For the text-containing cell, return its midpoint in (X, Y) coordinate format. 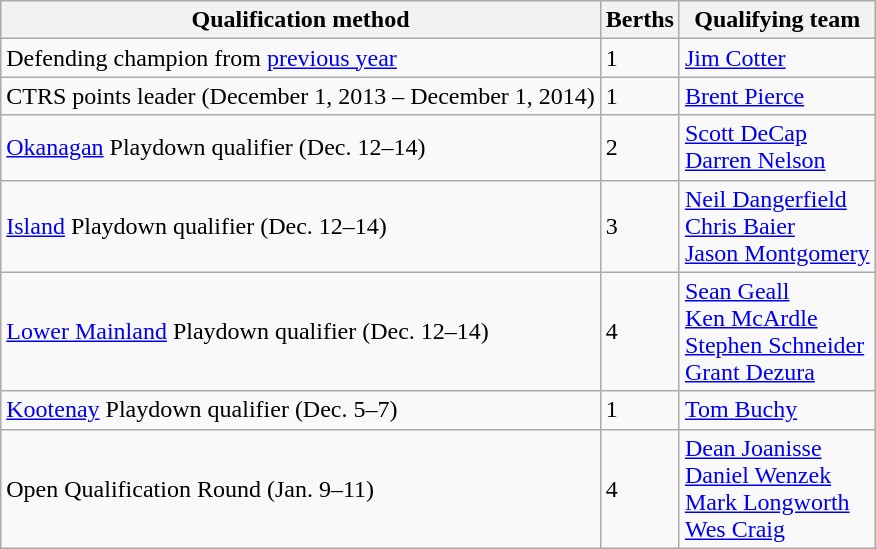
3 (640, 226)
Berths (640, 20)
Brent Pierce (777, 96)
Neil Dangerfield Chris Baier Jason Montgomery (777, 226)
Dean Joanisse Daniel Wenzek Mark Longworth Wes Craig (777, 488)
2 (640, 148)
CTRS points leader (December 1, 2013 – December 1, 2014) (301, 96)
Defending champion from previous year (301, 58)
Tom Buchy (777, 410)
Sean Geall Ken McArdle Stephen Schneider Grant Dezura (777, 332)
Qualification method (301, 20)
Jim Cotter (777, 58)
Scott DeCap Darren Nelson (777, 148)
Kootenay Playdown qualifier (Dec. 5–7) (301, 410)
Okanagan Playdown qualifier (Dec. 12–14) (301, 148)
Island Playdown qualifier (Dec. 12–14) (301, 226)
Open Qualification Round (Jan. 9–11) (301, 488)
Qualifying team (777, 20)
Lower Mainland Playdown qualifier (Dec. 12–14) (301, 332)
